Find where the given text appears and provide that cell's center as (x, y) coordinate. 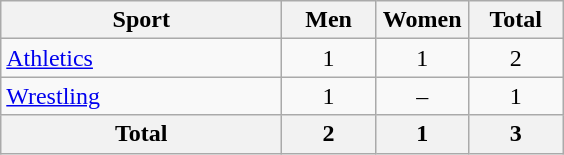
Wrestling (142, 96)
Sport (142, 20)
3 (516, 134)
– (422, 96)
Women (422, 20)
Men (329, 20)
Athletics (142, 58)
